Output the [X, Y] coordinate of the center of the cell containing the given text.  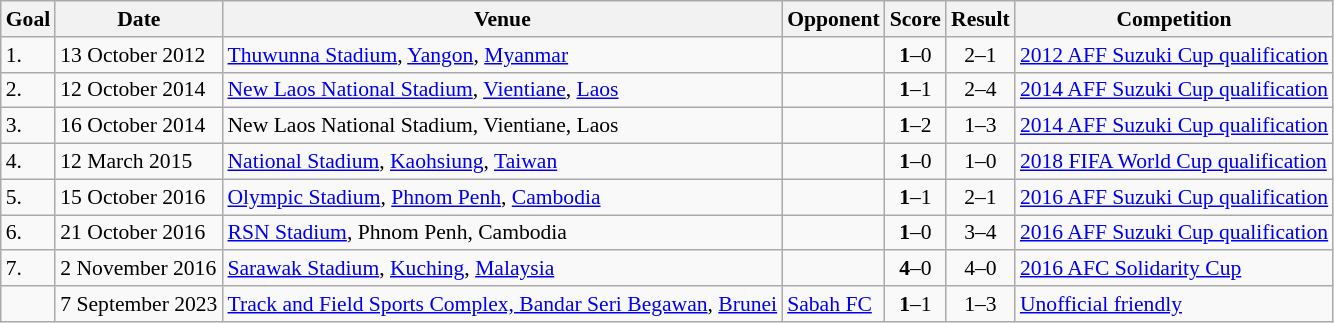
Date [138, 19]
2–4 [980, 90]
National Stadium, Kaohsiung, Taiwan [502, 162]
Unofficial friendly [1174, 304]
Score [916, 19]
Thuwunna Stadium, Yangon, Myanmar [502, 55]
2. [28, 90]
7 September 2023 [138, 304]
Track and Field Sports Complex, Bandar Seri Begawan, Brunei [502, 304]
2016 AFC Solidarity Cup [1174, 269]
6. [28, 233]
Olympic Stadium, Phnom Penh, Cambodia [502, 197]
3. [28, 126]
7. [28, 269]
Result [980, 19]
Goal [28, 19]
2012 AFF Suzuki Cup qualification [1174, 55]
4. [28, 162]
12 October 2014 [138, 90]
Opponent [834, 19]
1–2 [916, 126]
12 March 2015 [138, 162]
15 October 2016 [138, 197]
16 October 2014 [138, 126]
21 October 2016 [138, 233]
3–4 [980, 233]
2018 FIFA World Cup qualification [1174, 162]
Venue [502, 19]
Sabah FC [834, 304]
Sarawak Stadium, Kuching, Malaysia [502, 269]
RSN Stadium, Phnom Penh, Cambodia [502, 233]
13 October 2012 [138, 55]
Competition [1174, 19]
2 November 2016 [138, 269]
1. [28, 55]
5. [28, 197]
